For the text-containing cell, return its midpoint in (X, Y) coordinate format. 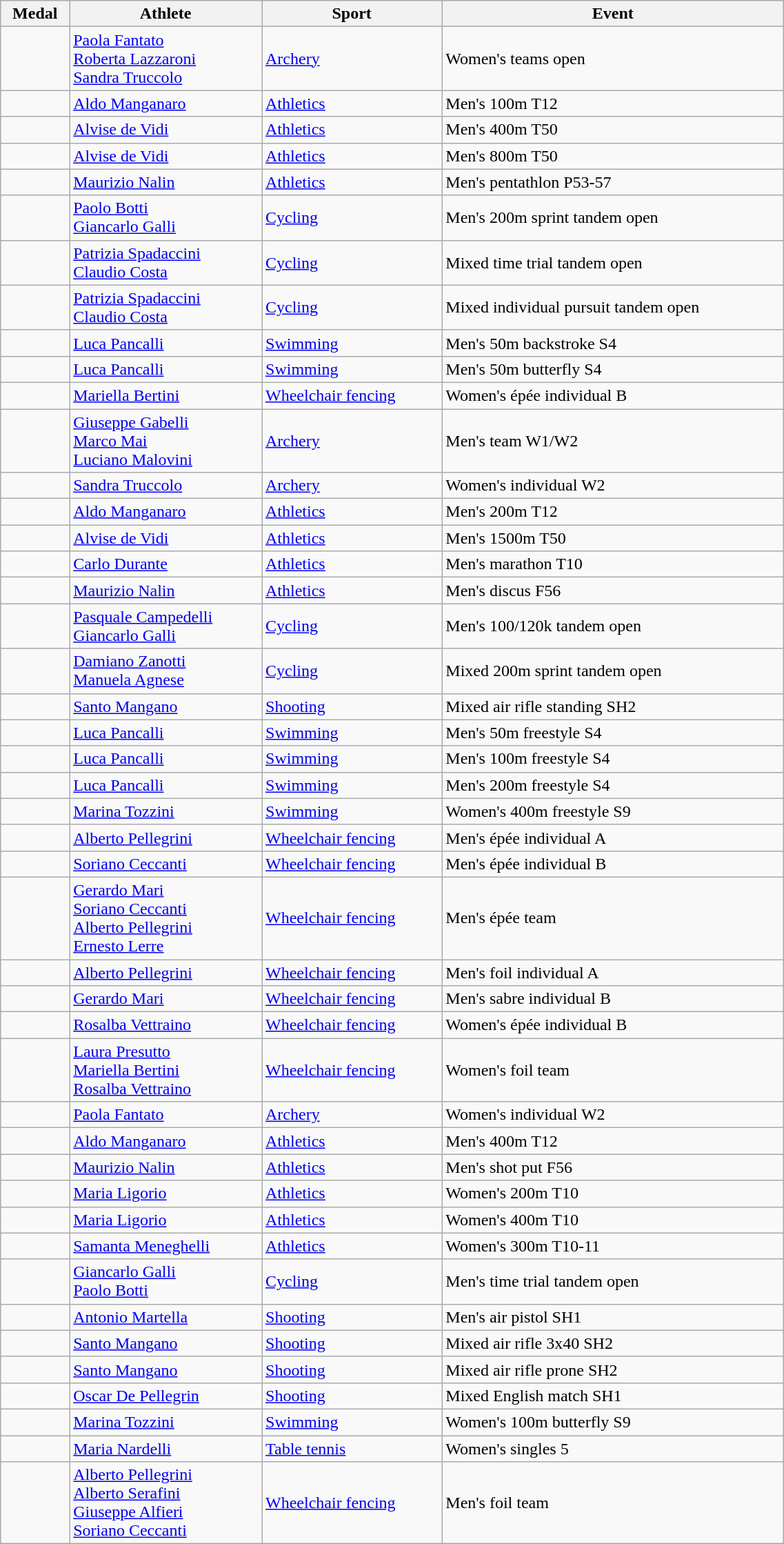
Event (613, 14)
Pasquale Campedelli Giancarlo Galli (165, 626)
Mixed air rifle 3x40 SH2 (613, 1343)
Men's shot put F56 (613, 1167)
Men's 200m freestyle S4 (613, 785)
Men's 100/120k tandem open (613, 626)
Gerardo Mari Soriano Ceccanti Alberto Pellegrini Ernesto Lerre (165, 918)
Alberto Pellegrini Alberto Serafini Giuseppe Alfieri Soriano Ceccanti (165, 1503)
Mixed English match SH1 (613, 1396)
Men's 200m sprint tandem open (613, 218)
Oscar De Pellegrin (165, 1396)
Women's 300m T10-11 (613, 1246)
Men's épée individual A (613, 838)
Men's 100m T12 (613, 103)
Men's foil individual A (613, 972)
Men's 1500m T50 (613, 538)
Men's foil team (613, 1503)
Sandra Truccolo (165, 486)
Athlete (165, 14)
Men's 800m T50 (613, 156)
Samanta Meneghelli (165, 1246)
Mariella Bertini (165, 395)
Rosalba Vettraino (165, 1025)
Carlo Durante (165, 564)
Mixed time trial tandem open (613, 262)
Antonio Martella (165, 1317)
Men's pentathlon P53-57 (613, 182)
Maria Nardelli (165, 1448)
Men's 400m T50 (613, 130)
Mixed 200m sprint tandem open (613, 671)
Paola Fantato (165, 1115)
Paolo Botti Giancarlo Galli (165, 218)
Gerardo Mari (165, 999)
Men's air pistol SH1 (613, 1317)
Men's time trial tandem open (613, 1282)
Giuseppe Gabelli Marco Mai Luciano Malovini (165, 440)
Women's 200m T10 (613, 1194)
Men's 400m T12 (613, 1141)
Soriano Ceccanti (165, 864)
Men's sabre individual B (613, 999)
Men's 200m T12 (613, 512)
Sport (352, 14)
Men's épée team (613, 918)
Women's 100m butterfly S9 (613, 1422)
Men's 50m backstroke S4 (613, 343)
Damiano Zanotti Manuela Agnese (165, 671)
Mixed air rifle standing SH2 (613, 706)
Men's épée individual B (613, 864)
Women's 400m T10 (613, 1220)
Women's singles 5 (613, 1448)
Men's discus F56 (613, 591)
Laura Presutto Mariella Bertini Rosalba Vettraino (165, 1070)
Women's 400m freestyle S9 (613, 811)
Men's 50m butterfly S4 (613, 369)
Giancarlo Galli Paolo Botti (165, 1282)
Women's teams open (613, 59)
Women's foil team (613, 1070)
Men's 50m freestyle S4 (613, 733)
Men's 100m freestyle S4 (613, 759)
Men's marathon T10 (613, 564)
Mixed individual pursuit tandem open (613, 308)
Mixed air rifle prone SH2 (613, 1369)
Medal (35, 14)
Table tennis (352, 1448)
Paola Fantato Roberta Lazzaroni Sandra Truccolo (165, 59)
Men's team W1/W2 (613, 440)
